Return [X, Y] of the center of cell containing provided text 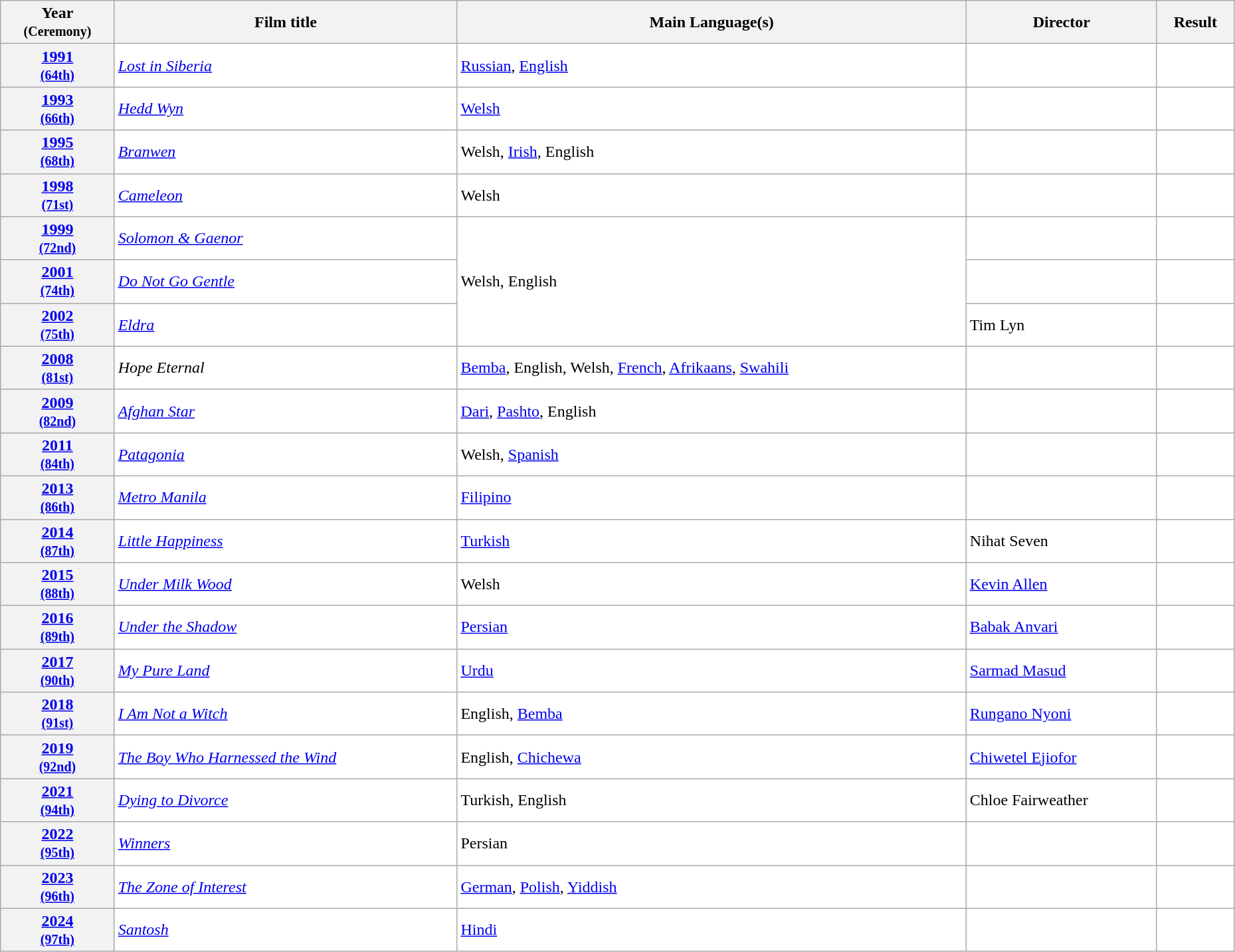
My Pure Land [286, 671]
Afghan Star [286, 411]
Kevin Allen [1062, 585]
2002(75th) [57, 324]
Sarmad Masud [1062, 671]
Metro Manila [286, 497]
Turkish [712, 541]
The Zone of Interest [286, 886]
Turkish, English [712, 800]
2024(97th) [57, 930]
2021(94th) [57, 800]
2017(90th) [57, 671]
Result [1195, 23]
Cameleon [286, 195]
Film title [286, 23]
Hedd Wyn [286, 109]
Chiwetel Ejiofor [1062, 757]
The Boy Who Harnessed the Wind [286, 757]
Welsh, Irish, English [712, 151]
1993(66th) [57, 109]
Do Not Go Gentle [286, 282]
2013(86th) [57, 497]
Patagonia [286, 454]
2015(88th) [57, 585]
Filipino [712, 497]
2011(84th) [57, 454]
Babak Anvari [1062, 627]
Santosh [286, 930]
English, Chichewa [712, 757]
Welsh, Spanish [712, 454]
Rungano Nyoni [1062, 714]
Eldra [286, 324]
1995(68th) [57, 151]
English, Bemba [712, 714]
Dari, Pashto, English [712, 411]
2023(96th) [57, 886]
Urdu [712, 671]
Under the Shadow [286, 627]
2001(74th) [57, 282]
Director [1062, 23]
2008(81st) [57, 368]
I Am Not a Witch [286, 714]
Welsh, English [712, 282]
Little Happiness [286, 541]
2018(91st) [57, 714]
Hindi [712, 930]
2016(89th) [57, 627]
2014(87th) [57, 541]
1999(72nd) [57, 238]
Nihat Seven [1062, 541]
2019(92nd) [57, 757]
Dying to Divorce [286, 800]
Tim Lyn [1062, 324]
Hope Eternal [286, 368]
Year(Ceremony) [57, 23]
1998(71st) [57, 195]
Solomon & Gaenor [286, 238]
Bemba, English, Welsh, French, Afrikaans, Swahili [712, 368]
2022(95th) [57, 844]
German, Polish, Yiddish [712, 886]
Main Language(s) [712, 23]
Winners [286, 844]
1991(64th) [57, 65]
Russian, English [712, 65]
Branwen [286, 151]
Chloe Fairweather [1062, 800]
Lost in Siberia [286, 65]
2009(82nd) [57, 411]
Under Milk Wood [286, 585]
